Search for the cell housing the specified text and yield its [X, Y] center coordinate. 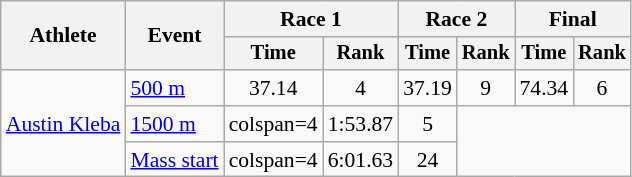
4 [360, 88]
5 [428, 124]
74.34 [544, 88]
Final [572, 19]
6 [602, 88]
1:53.87 [360, 124]
Race 2 [456, 19]
37.19 [428, 88]
500 m [174, 88]
9 [486, 88]
colspan=4 [274, 124]
37.14 [274, 88]
1500 m [174, 124]
Race 1 [312, 19]
Athlete [64, 36]
Event [174, 36]
Austin Kleba [64, 124]
